Identify which cell holds the provided text, then report its (x, y) central coordinate. 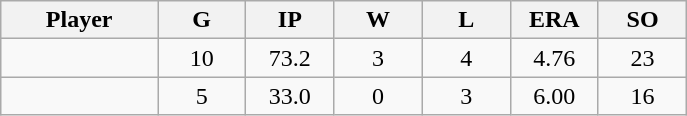
16 (642, 96)
SO (642, 20)
0 (378, 96)
Player (80, 20)
10 (202, 58)
G (202, 20)
73.2 (290, 58)
33.0 (290, 96)
IP (290, 20)
5 (202, 96)
4.76 (554, 58)
L (466, 20)
4 (466, 58)
W (378, 20)
ERA (554, 20)
6.00 (554, 96)
23 (642, 58)
